Return the [x, y] coordinate for the center point of the cell that contains the specified text.  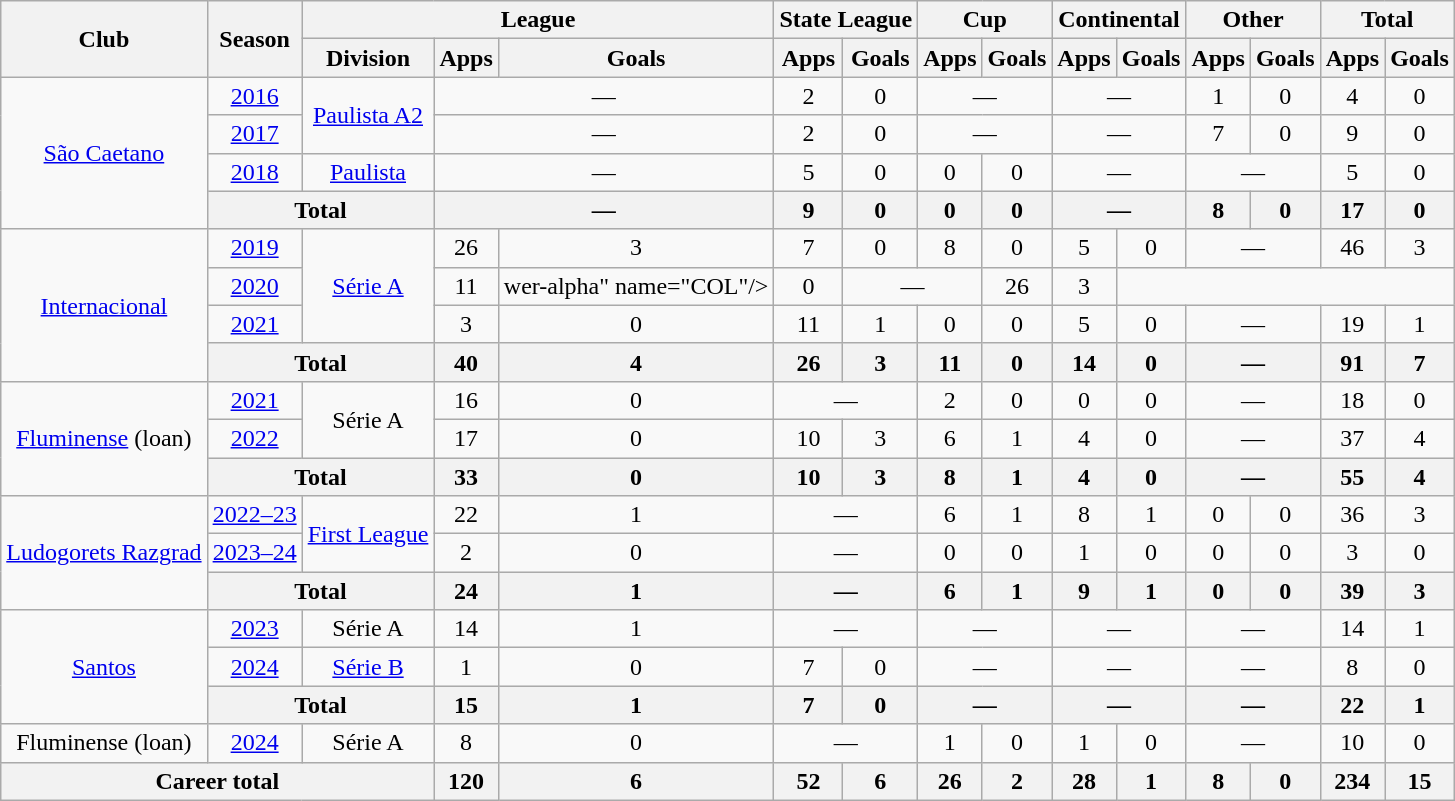
2020 [254, 286]
State League [846, 20]
16 [466, 400]
39 [1352, 591]
40 [466, 362]
Série B [368, 667]
91 [1352, 362]
2022 [254, 438]
24 [466, 591]
Career total [218, 781]
234 [1352, 781]
55 [1352, 477]
Season [254, 39]
2023 [254, 629]
2023–24 [254, 553]
52 [808, 781]
120 [466, 781]
Santos [104, 667]
19 [1352, 324]
2019 [254, 248]
2022–23 [254, 515]
wer-alpha" name="COL"/> [636, 286]
28 [1084, 781]
Other [1253, 20]
Continental [1119, 20]
2016 [254, 96]
2018 [254, 172]
Cup [985, 20]
Division [368, 58]
Paulista A2 [368, 115]
2017 [254, 134]
37 [1352, 438]
Club [104, 39]
League [538, 20]
First League [368, 534]
36 [1352, 515]
Paulista [368, 172]
Ludogorets Razgrad [104, 553]
18 [1352, 400]
São Caetano [104, 153]
Internacional [104, 305]
46 [1352, 248]
33 [466, 477]
